Identify which cell holds the provided text, then report its (X, Y) central coordinate. 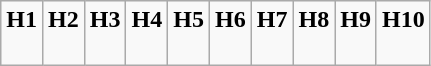
H1 (22, 34)
H8 (314, 34)
H6 (230, 34)
H7 (272, 34)
H5 (189, 34)
H2 (63, 34)
H3 (105, 34)
H10 (403, 34)
H9 (356, 34)
H4 (147, 34)
